From the cell containing the given text, extract its center point as [x, y] coordinate. 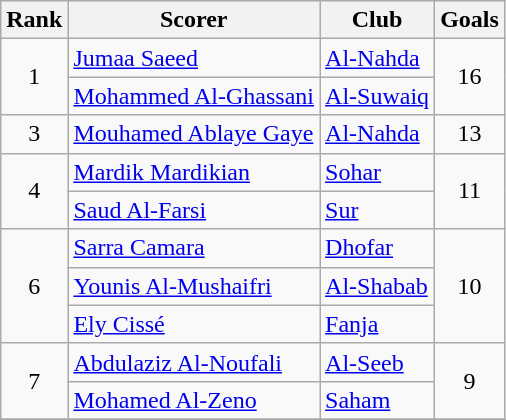
10 [470, 286]
Mouhamed Ablaye Gaye [194, 134]
Sarra Camara [194, 248]
Al-Seeb [378, 362]
6 [34, 286]
11 [470, 191]
Abdulaziz Al-Noufali [194, 362]
Saud Al-Farsi [194, 210]
16 [470, 77]
Goals [470, 20]
Mohamed Al-Zeno [194, 400]
3 [34, 134]
Younis Al-Mushaifri [194, 286]
Scorer [194, 20]
13 [470, 134]
Mardik Mardikian [194, 172]
7 [34, 381]
Club [378, 20]
Al-Shabab [378, 286]
Rank [34, 20]
Saham [378, 400]
Jumaa Saeed [194, 58]
Ely Cissé [194, 324]
9 [470, 381]
Al-Suwaiq [378, 96]
Fanja [378, 324]
1 [34, 77]
Dhofar [378, 248]
4 [34, 191]
Sur [378, 210]
Sohar [378, 172]
Mohammed Al-Ghassani [194, 96]
